For the text-containing cell, return its midpoint in (X, Y) coordinate format. 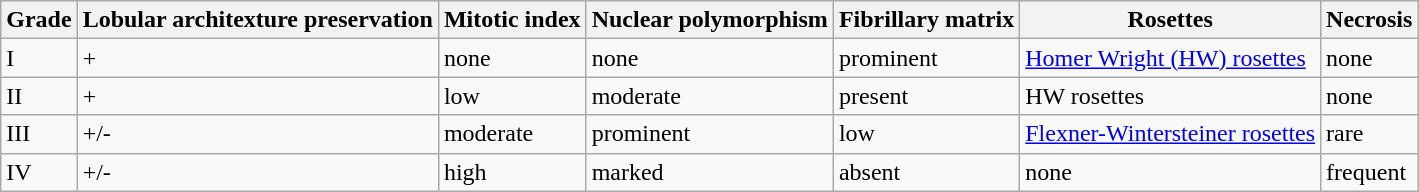
Necrosis (1370, 20)
IV (39, 172)
Rosettes (1170, 20)
Lobular architexture preservation (258, 20)
HW rosettes (1170, 96)
Flexner-Wintersteiner rosettes (1170, 134)
frequent (1370, 172)
Fibrillary matrix (926, 20)
II (39, 96)
III (39, 134)
Nuclear polymorphism (710, 20)
high (512, 172)
I (39, 58)
Grade (39, 20)
marked (710, 172)
Homer Wright (HW) rosettes (1170, 58)
absent (926, 172)
Mitotic index (512, 20)
present (926, 96)
rare (1370, 134)
